Capture the cell that displays the provided text and extract its (x, y) central coordinate. 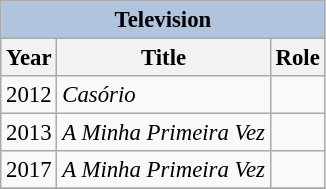
Role (298, 58)
Television (163, 20)
Casório (164, 95)
Title (164, 58)
2012 (29, 95)
2013 (29, 133)
2017 (29, 170)
Year (29, 58)
